Search for the cell housing the specified text and yield its (x, y) center coordinate. 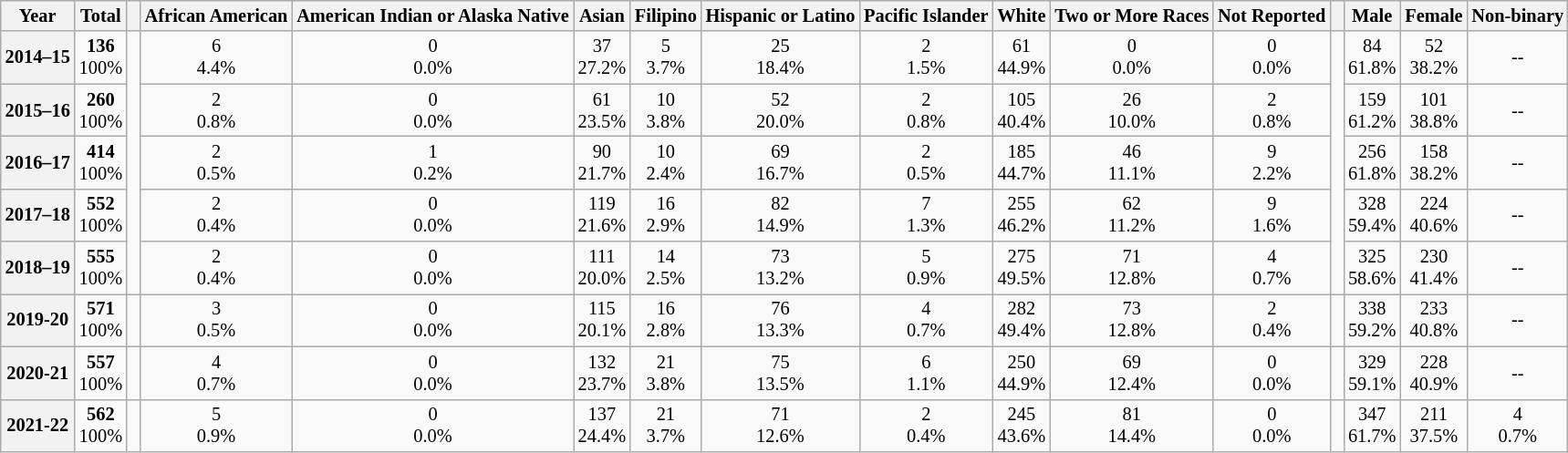
142.5% (666, 268)
Filipino (666, 15)
53.7% (666, 57)
11921.6% (602, 215)
25546.2% (1022, 215)
8114.4% (1131, 426)
7112.6% (781, 426)
32558.6% (1372, 268)
21.5% (926, 57)
8461.8% (1372, 57)
15961.2% (1372, 110)
213.7% (666, 426)
5238.2% (1434, 57)
15838.2% (1434, 162)
White (1022, 15)
34761.7% (1372, 426)
32959.1% (1372, 373)
414100% (100, 162)
557100% (100, 373)
7513.5% (781, 373)
11520.1% (602, 320)
18544.7% (1022, 162)
10540.4% (1022, 110)
32859.4% (1372, 215)
6123.5% (602, 110)
Two or More Races (1131, 15)
136100% (100, 57)
Pacific Islander (926, 15)
2021-22 (38, 426)
9021.7% (602, 162)
Male (1372, 15)
28249.4% (1022, 320)
23340.8% (1434, 320)
10138.8% (1434, 110)
8214.9% (781, 215)
23041.4% (1434, 268)
Not Reported (1272, 15)
6916.7% (781, 162)
Total (100, 15)
Year (38, 15)
2017–18 (38, 215)
30.5% (217, 320)
213.8% (666, 373)
27549.5% (1022, 268)
71.3% (926, 215)
American Indian or Alaska Native (432, 15)
162.8% (666, 320)
25661.8% (1372, 162)
Female (1434, 15)
22840.9% (1434, 373)
22440.6% (1434, 215)
10.2% (432, 162)
91.6% (1272, 215)
562100% (100, 426)
7312.8% (1131, 320)
2014–15 (38, 57)
61.1% (926, 373)
555100% (100, 268)
2019-20 (38, 320)
7313.2% (781, 268)
7613.3% (781, 320)
African American (217, 15)
260100% (100, 110)
Asian (602, 15)
11120.0% (602, 268)
13724.4% (602, 426)
2016–17 (38, 162)
102.4% (666, 162)
Non-binary (1518, 15)
5220.0% (781, 110)
2020-21 (38, 373)
64.4% (217, 57)
24543.6% (1022, 426)
2015–16 (38, 110)
2518.4% (781, 57)
4611.1% (1131, 162)
25044.9% (1022, 373)
21137.5% (1434, 426)
2610.0% (1131, 110)
7112.8% (1131, 268)
3727.2% (602, 57)
33859.2% (1372, 320)
2018–19 (38, 268)
6144.9% (1022, 57)
6912.4% (1131, 373)
92.2% (1272, 162)
13223.7% (602, 373)
162.9% (666, 215)
Hispanic or Latino (781, 15)
6211.2% (1131, 215)
552100% (100, 215)
103.8% (666, 110)
571100% (100, 320)
